Search for the cell housing the specified text and yield its [X, Y] center coordinate. 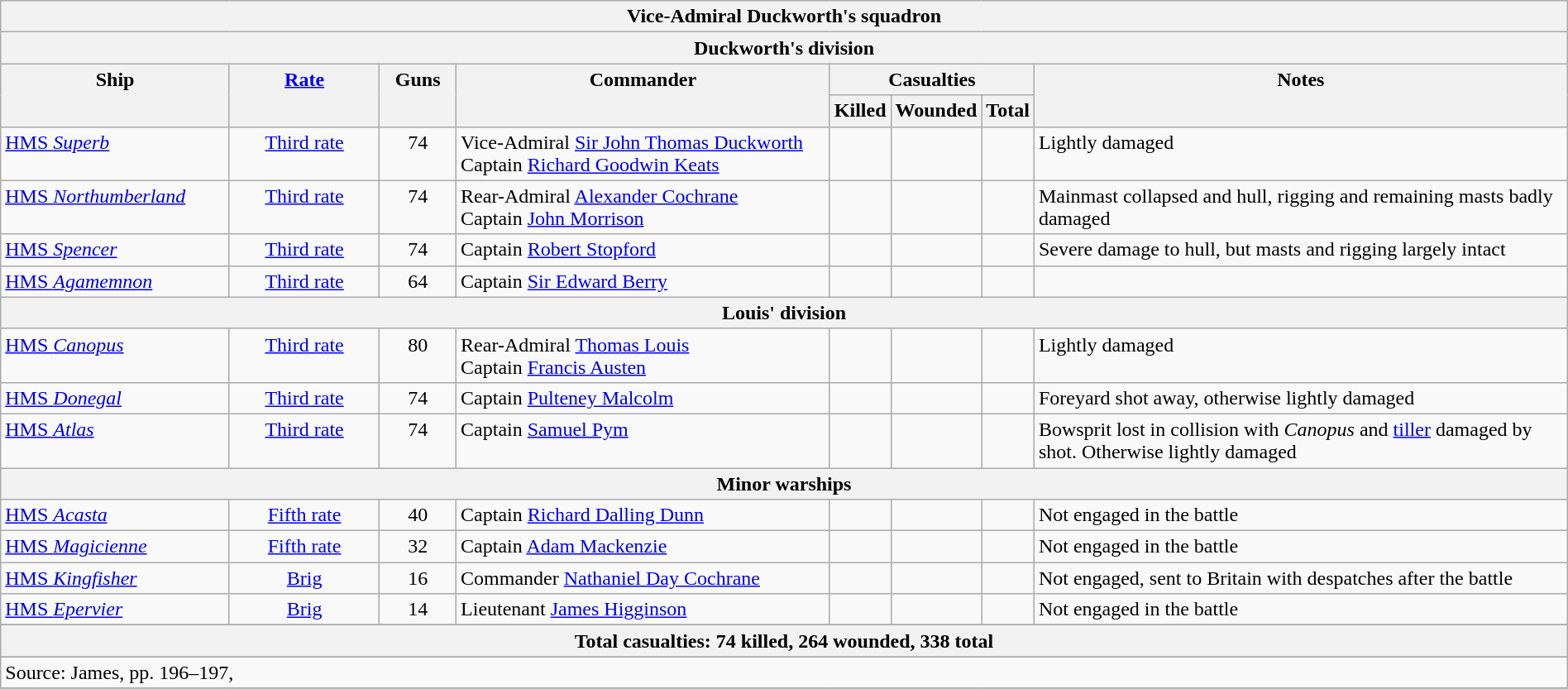
40 [418, 515]
Bowsprit lost in collision with Canopus and tiller damaged by shot. Otherwise lightly damaged [1300, 440]
80 [418, 356]
Captain Sir Edward Berry [643, 281]
Minor warships [784, 484]
Captain Robert Stopford [643, 250]
HMS Atlas [116, 440]
HMS Epervier [116, 610]
14 [418, 610]
Not engaged, sent to Britain with despatches after the battle [1300, 578]
Casualties [931, 79]
HMS Acasta [116, 515]
16 [418, 578]
Commander [643, 95]
Commander Nathaniel Day Cochrane [643, 578]
Ship [116, 95]
HMS Northumberland [116, 207]
32 [418, 547]
Killed [860, 111]
Louis' division [784, 313]
Rear-Admiral Thomas LouisCaptain Francis Austen [643, 356]
Rear-Admiral Alexander CochraneCaptain John Morrison [643, 207]
Captain Samuel Pym [643, 440]
64 [418, 281]
HMS Spencer [116, 250]
Vice-Admiral Sir John Thomas DuckworthCaptain Richard Goodwin Keats [643, 154]
Captain Adam Mackenzie [643, 547]
Vice-Admiral Duckworth's squadron [784, 17]
Severe damage to hull, but masts and rigging largely intact [1300, 250]
Lieutenant James Higginson [643, 610]
Wounded [936, 111]
HMS Magicienne [116, 547]
Notes [1300, 95]
HMS Kingfisher [116, 578]
HMS Superb [116, 154]
Mainmast collapsed and hull, rigging and remaining masts badly damaged [1300, 207]
Total casualties: 74 killed, 264 wounded, 338 total [784, 641]
Rate [304, 95]
HMS Agamemnon [116, 281]
Source: James, pp. 196–197, [784, 672]
Total [1008, 111]
Foreyard shot away, otherwise lightly damaged [1300, 398]
HMS Donegal [116, 398]
HMS Canopus [116, 356]
Duckworth's division [784, 48]
Captain Richard Dalling Dunn [643, 515]
Captain Pulteney Malcolm [643, 398]
Guns [418, 95]
